Determine the [X, Y] coordinate at the center of the cell enclosing the given text.  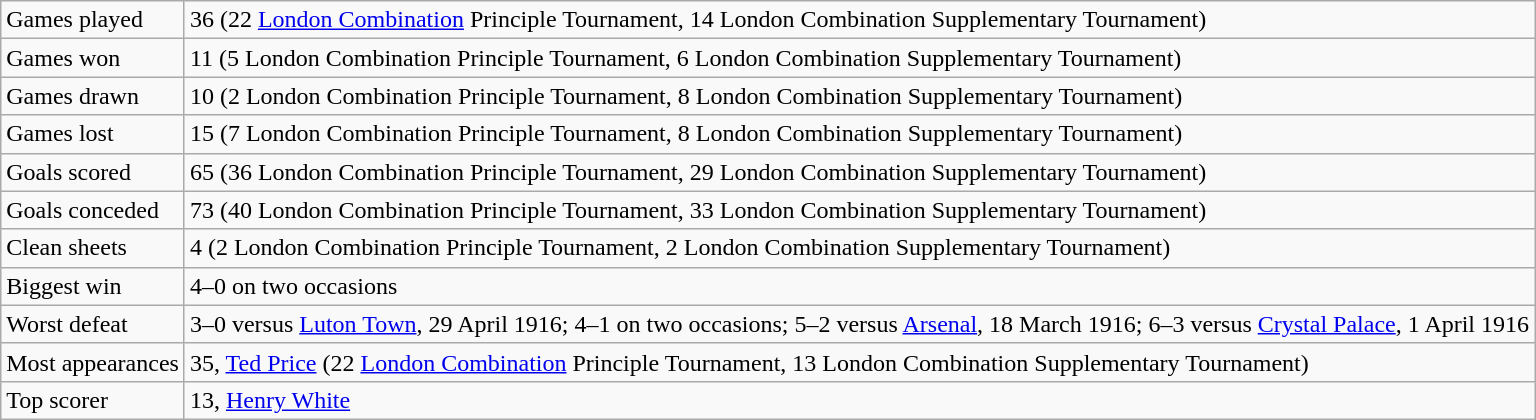
36 (22 London Combination Principle Tournament, 14 London Combination Supplementary Tournament) [859, 20]
4 (2 London Combination Principle Tournament, 2 London Combination Supplementary Tournament) [859, 248]
Top scorer [93, 400]
Biggest win [93, 286]
Clean sheets [93, 248]
Goals scored [93, 172]
Worst defeat [93, 324]
13, Henry White [859, 400]
Games won [93, 58]
Games played [93, 20]
Most appearances [93, 362]
10 (2 London Combination Principle Tournament, 8 London Combination Supplementary Tournament) [859, 96]
73 (40 London Combination Principle Tournament, 33 London Combination Supplementary Tournament) [859, 210]
35, Ted Price (22 London Combination Principle Tournament, 13 London Combination Supplementary Tournament) [859, 362]
3–0 versus Luton Town, 29 April 1916; 4–1 on two occasions; 5–2 versus Arsenal, 18 March 1916; 6–3 versus Crystal Palace, 1 April 1916 [859, 324]
15 (7 London Combination Principle Tournament, 8 London Combination Supplementary Tournament) [859, 134]
Games drawn [93, 96]
4–0 on two occasions [859, 286]
11 (5 London Combination Principle Tournament, 6 London Combination Supplementary Tournament) [859, 58]
Goals conceded [93, 210]
65 (36 London Combination Principle Tournament, 29 London Combination Supplementary Tournament) [859, 172]
Games lost [93, 134]
